Return the [X, Y] coordinate for the center point of the cell that contains the specified text.  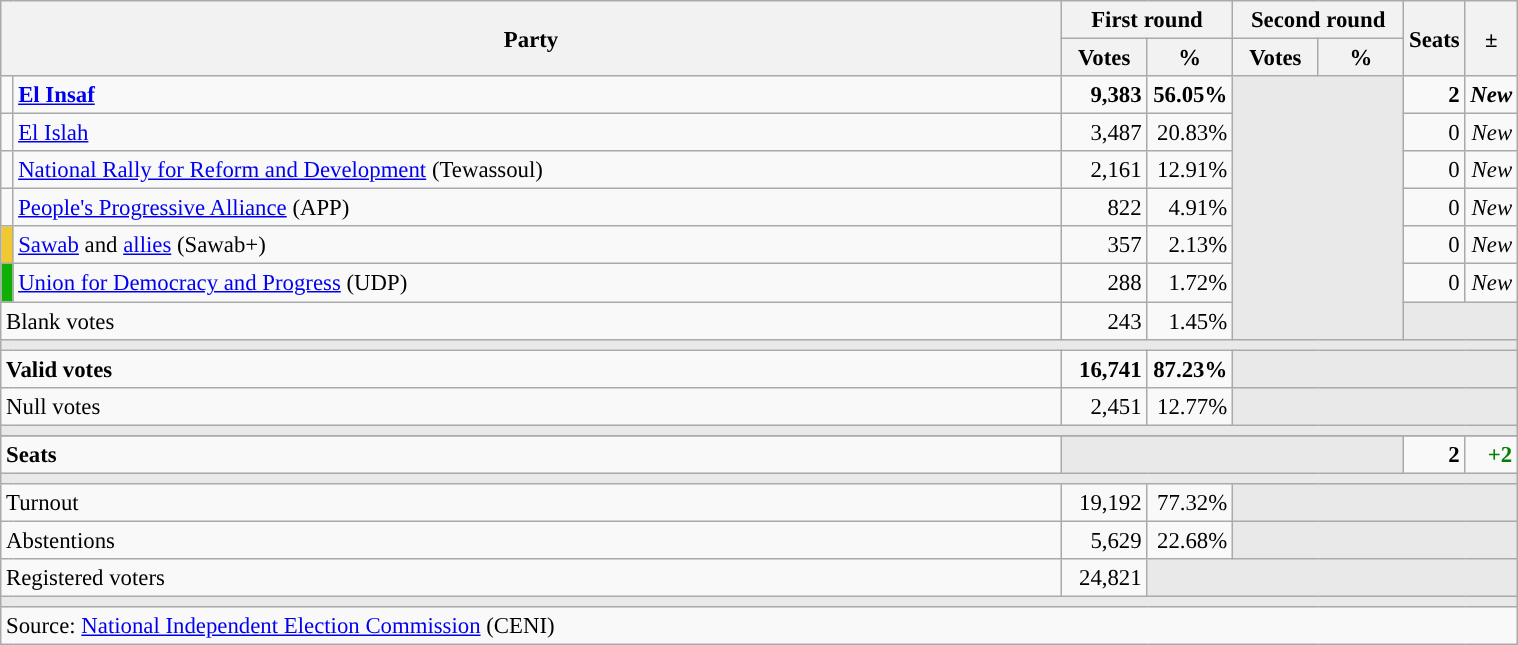
24,821 [1104, 578]
12.77% [1190, 406]
288 [1104, 283]
El Insaf [537, 95]
Valid votes [532, 369]
Abstentions [532, 540]
Source: National Independent Election Commission (CENI) [760, 626]
+2 [1491, 455]
16,741 [1104, 369]
Second round [1318, 20]
National Rally for Reform and Development (Tewassoul) [537, 170]
357 [1104, 245]
Registered voters [532, 578]
5,629 [1104, 540]
56.05% [1190, 95]
1.72% [1190, 283]
20.83% [1190, 133]
First round [1146, 20]
People's Progressive Alliance (APP) [537, 208]
4.91% [1190, 208]
Sawab and allies (Sawab+) [537, 245]
87.23% [1190, 369]
822 [1104, 208]
Blank votes [532, 321]
12.91% [1190, 170]
22.68% [1190, 540]
19,192 [1104, 503]
243 [1104, 321]
Union for Democracy and Progress (UDP) [537, 283]
Turnout [532, 503]
El Islah [537, 133]
2,161 [1104, 170]
2,451 [1104, 406]
9,383 [1104, 95]
2.13% [1190, 245]
3,487 [1104, 133]
77.32% [1190, 503]
Party [532, 38]
Null votes [532, 406]
1.45% [1190, 321]
± [1491, 38]
